For the text-containing cell, return its midpoint in (X, Y) coordinate format. 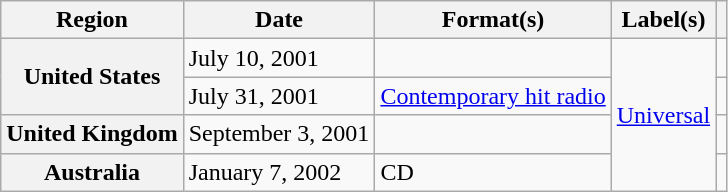
July 10, 2001 (279, 58)
Format(s) (493, 20)
Universal (663, 115)
CD (493, 172)
United States (92, 77)
January 7, 2002 (279, 172)
July 31, 2001 (279, 96)
Region (92, 20)
September 3, 2001 (279, 134)
United Kingdom (92, 134)
Australia (92, 172)
Date (279, 20)
Contemporary hit radio (493, 96)
Label(s) (663, 20)
